Pinpoint the cell where the given text exists, returning its (X, Y) midpoint coordinate. 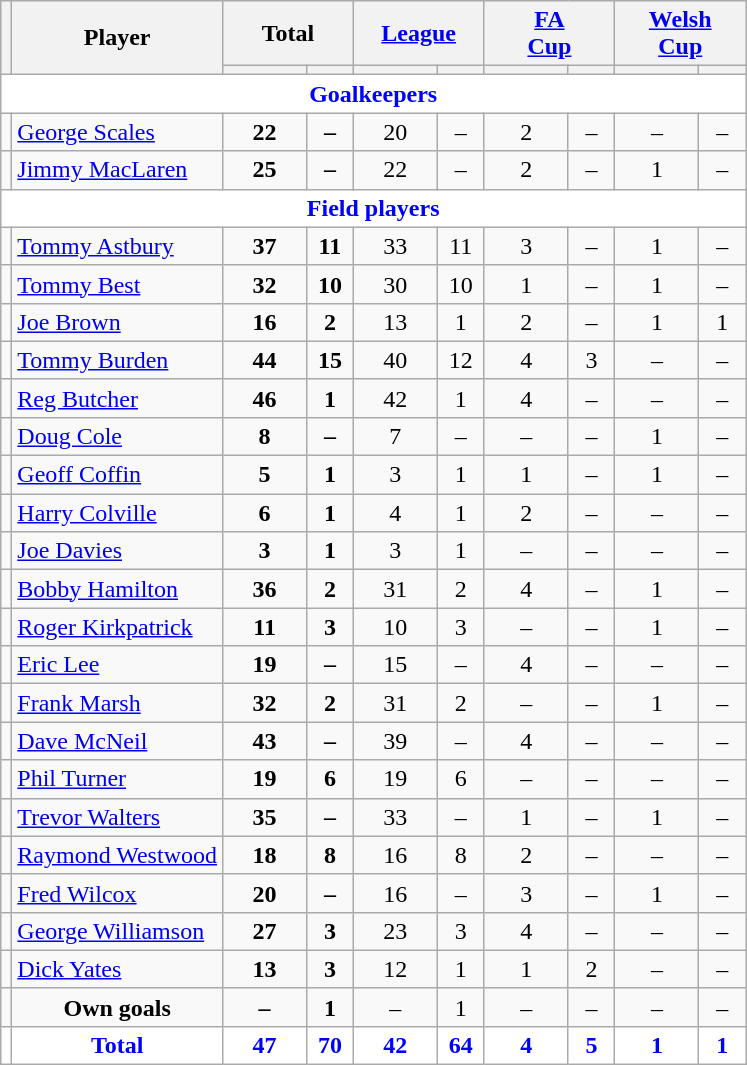
30 (395, 284)
Frank Marsh (118, 703)
Harry Colville (118, 513)
Trevor Walters (118, 817)
Fred Wilcox (118, 893)
Raymond Westwood (118, 855)
Dave McNeil (118, 741)
FACup (550, 34)
League (418, 34)
Field players (374, 208)
7 (395, 437)
27 (264, 931)
Tommy Best (118, 284)
43 (264, 741)
23 (395, 931)
Geoff Coffin (118, 475)
37 (264, 246)
Bobby Hamilton (118, 589)
44 (264, 360)
47 (264, 1046)
Tommy Burden (118, 360)
George Scales (118, 132)
Dick Yates (118, 969)
Player (118, 38)
25 (264, 170)
Jimmy MacLaren (118, 170)
Own goals (118, 1007)
Joe Davies (118, 551)
Reg Butcher (118, 398)
46 (264, 398)
George Williamson (118, 931)
18 (264, 855)
Doug Cole (118, 437)
WelshCup (680, 34)
35 (264, 817)
36 (264, 589)
Eric Lee (118, 665)
Roger Kirkpatrick (118, 627)
Goalkeepers (374, 94)
Tommy Astbury (118, 246)
64 (460, 1046)
70 (330, 1046)
40 (395, 360)
Joe Brown (118, 322)
39 (395, 741)
Phil Turner (118, 779)
